Search for the cell housing the specified text and yield its [x, y] center coordinate. 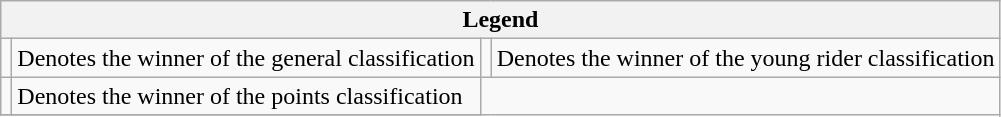
Legend [500, 20]
Denotes the winner of the young rider classification [746, 58]
Denotes the winner of the general classification [246, 58]
Denotes the winner of the points classification [246, 96]
